Detect which cell encompasses the target text, then output its (x, y) center coordinate. 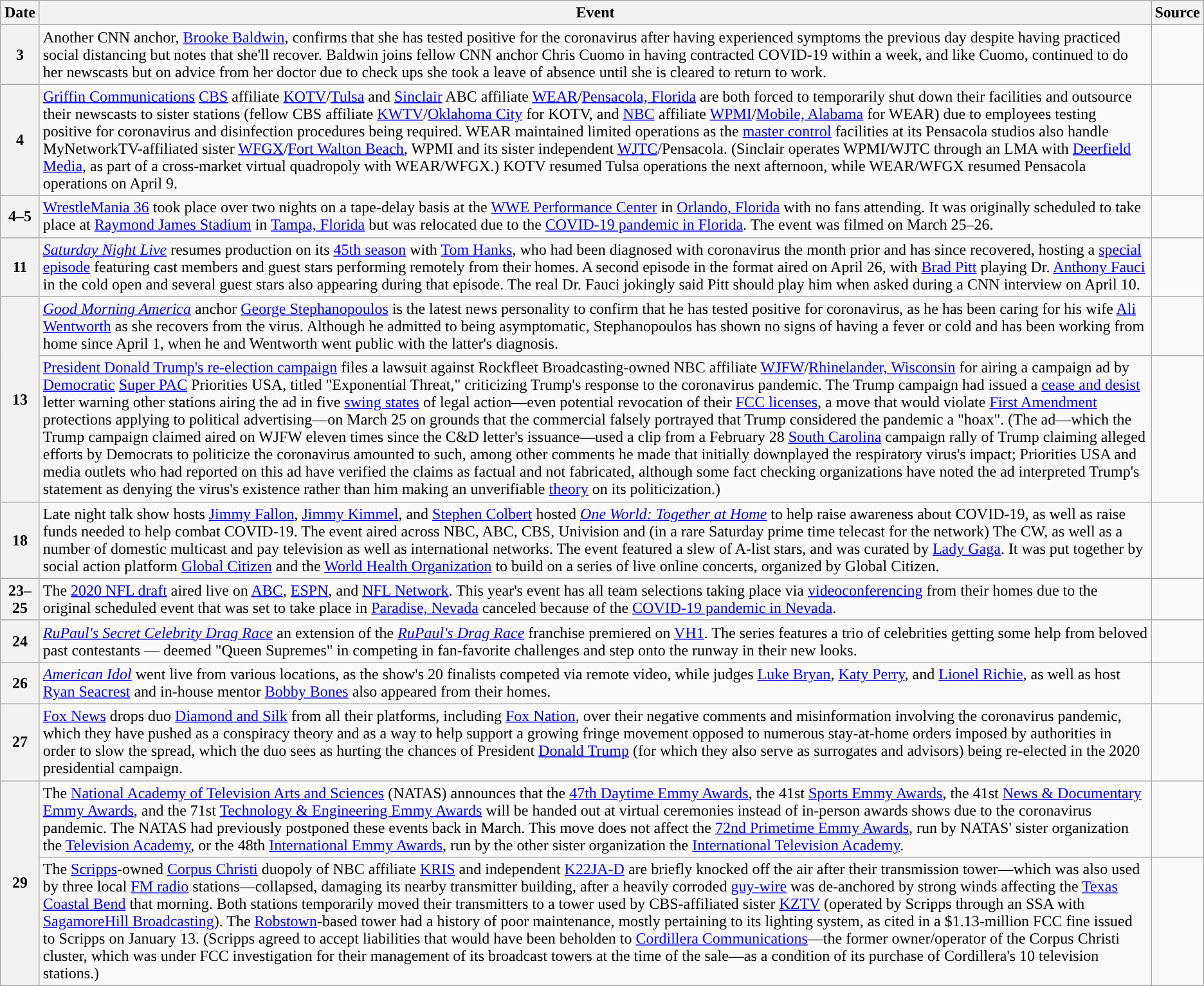
27 (20, 742)
Source (1177, 13)
29 (20, 884)
23–25 (20, 599)
11 (20, 267)
Event (596, 13)
3 (20, 55)
4 (20, 140)
26 (20, 683)
13 (20, 399)
Date (20, 13)
24 (20, 641)
4–5 (20, 216)
18 (20, 540)
